Pinpoint the cell where the given text exists, returning its (x, y) midpoint coordinate. 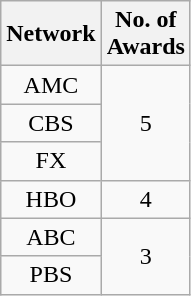
HBO (51, 199)
Network (51, 34)
No. ofAwards (146, 34)
3 (146, 256)
CBS (51, 123)
PBS (51, 275)
4 (146, 199)
AMC (51, 85)
ABC (51, 237)
5 (146, 123)
FX (51, 161)
